For the text-containing cell, return its midpoint in [X, Y] coordinate format. 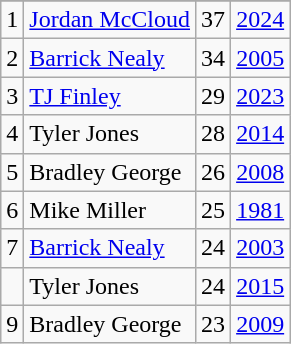
3 [12, 96]
2003 [260, 248]
2024 [260, 20]
29 [214, 96]
2015 [260, 286]
1981 [260, 210]
28 [214, 134]
34 [214, 58]
6 [12, 210]
2023 [260, 96]
Mike Miller [110, 210]
9 [12, 324]
1 [12, 20]
26 [214, 172]
2009 [260, 324]
4 [12, 134]
Jordan McCloud [110, 20]
TJ Finley [110, 96]
5 [12, 172]
2 [12, 58]
2008 [260, 172]
7 [12, 248]
2005 [260, 58]
25 [214, 210]
2014 [260, 134]
23 [214, 324]
37 [214, 20]
